Search for the cell housing the specified text and yield its (x, y) center coordinate. 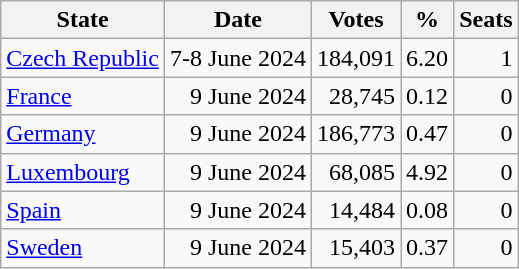
14,484 (356, 210)
0.12 (428, 96)
28,745 (356, 96)
Luxembourg (83, 172)
Sweden (83, 248)
186,773 (356, 134)
15,403 (356, 248)
Seats (486, 20)
6.20 (428, 58)
0.37 (428, 248)
7-8 June 2024 (238, 58)
0.08 (428, 210)
Czech Republic (83, 58)
1 (486, 58)
0.47 (428, 134)
France (83, 96)
Germany (83, 134)
68,085 (356, 172)
Date (238, 20)
% (428, 20)
184,091 (356, 58)
Votes (356, 20)
Spain (83, 210)
4.92 (428, 172)
State (83, 20)
